Pinpoint the cell where the given text exists, returning its (x, y) midpoint coordinate. 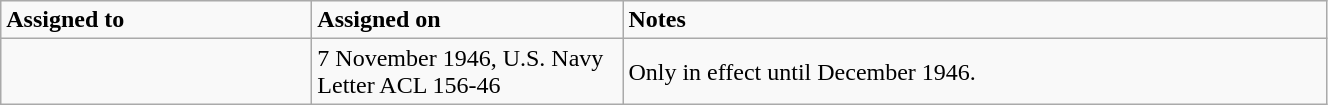
Notes (975, 20)
Only in effect until December 1946. (975, 72)
7 November 1946, U.S. Navy Letter ACL 156-46 (468, 72)
Assigned on (468, 20)
Assigned to (156, 20)
